Return [x, y] of the center of cell containing provided text 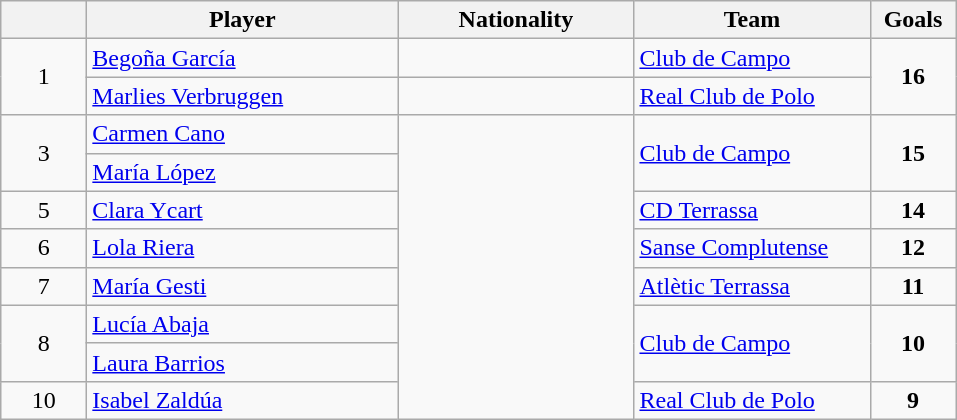
Marlies Verbruggen [242, 96]
5 [44, 210]
Nationality [516, 20]
Sanse Complutense [752, 248]
6 [44, 248]
Begoña García [242, 58]
María López [242, 172]
8 [44, 343]
3 [44, 153]
16 [913, 77]
Lucía Abaja [242, 324]
CD Terrassa [752, 210]
Goals [913, 20]
7 [44, 286]
Carmen Cano [242, 134]
12 [913, 248]
Lola Riera [242, 248]
Atlètic Terrassa [752, 286]
14 [913, 210]
Laura Barrios [242, 362]
11 [913, 286]
Clara Ycart [242, 210]
María Gesti [242, 286]
1 [44, 77]
9 [913, 400]
Team [752, 20]
15 [913, 153]
Isabel Zaldúa [242, 400]
Player [242, 20]
